Detect which cell encompasses the target text, then output its (X, Y) center coordinate. 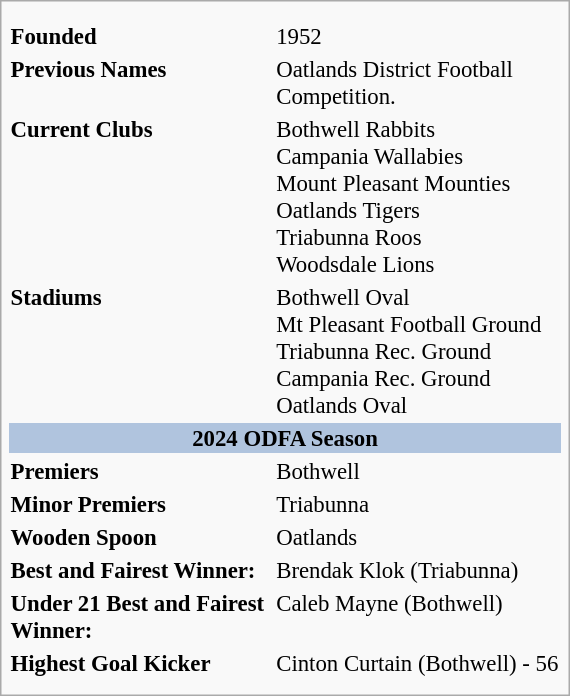
Bothwell (418, 471)
Minor Premiers (140, 504)
Oatlands (418, 537)
Cinton Curtain (Bothwell) - 56 (418, 663)
Brendak Klok (Triabunna) (418, 570)
Previous Names (140, 82)
Best and Fairest Winner: (140, 570)
Stadiums (140, 351)
Founded (140, 36)
Bothwell RabbitsCampania WallabiesMount Pleasant MountiesOatlands TigersTriabunna RoosWoodsdale Lions (418, 196)
Bothwell OvalMt Pleasant Football GroundTriabunna Rec. GroundCampania Rec. GroundOatlands Oval (418, 351)
Triabunna (418, 504)
1952 (418, 36)
Premiers (140, 471)
Under 21 Best and Fairest Winner: (140, 616)
Caleb Mayne (Bothwell) (418, 616)
Oatlands District Football Competition. (418, 82)
Current Clubs (140, 196)
2024 ODFA Season (285, 438)
Highest Goal Kicker (140, 663)
Wooden Spoon (140, 537)
